Identify which cell holds the provided text, then report its [X, Y] central coordinate. 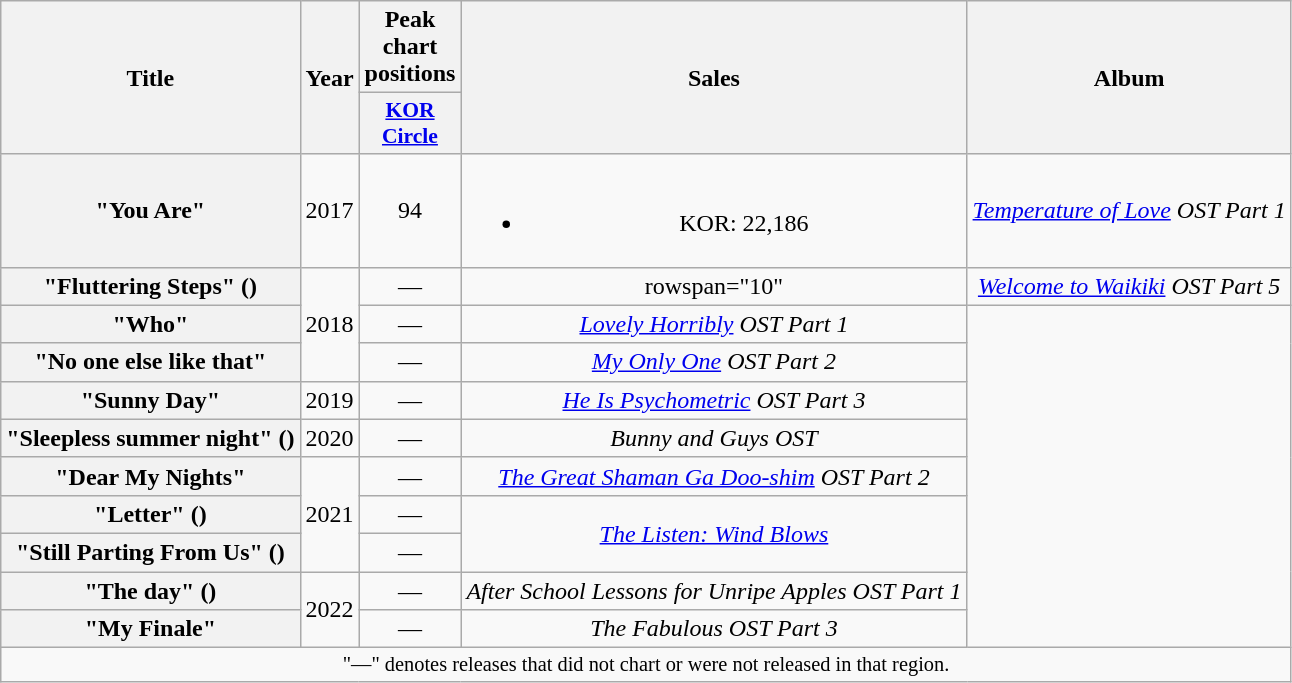
Lovely Horribly OST Part 1 [714, 324]
Year [330, 78]
He Is Psychometric OST Part 3 [714, 400]
"—" denotes releases that did not chart or were not released in that region. [646, 665]
2022 [330, 610]
"My Finale" [150, 629]
rowspan="10" [714, 286]
"No one else like that" [150, 362]
My Only One OST Part 2 [714, 362]
2020 [330, 438]
"Sunny Day" [150, 400]
2018 [330, 324]
"Dear My Nights" [150, 476]
2017 [330, 210]
After School Lessons for Unripe Apples OST Part 1 [714, 591]
The Great Shaman Ga Doo-shim OST Part 2 [714, 476]
The Listen: Wind Blows [714, 533]
"Who" [150, 324]
"The day" () [150, 591]
KORCircle [410, 124]
The Fabulous OST Part 3 [714, 629]
KOR: 22,186 [714, 210]
94 [410, 210]
"Still Parting From Us" () [150, 552]
"Letter" () [150, 514]
"Fluttering Steps" () [150, 286]
Peak chart positions [410, 47]
"Sleepless summer night" () [150, 438]
"You Are" [150, 210]
Title [150, 78]
2019 [330, 400]
2021 [330, 514]
Welcome to Waikiki OST Part 5 [1129, 286]
Sales [714, 78]
Bunny and Guys OST [714, 438]
Album [1129, 78]
Temperature of Love OST Part 1 [1129, 210]
